Capture the cell that displays the provided text and extract its [X, Y] central coordinate. 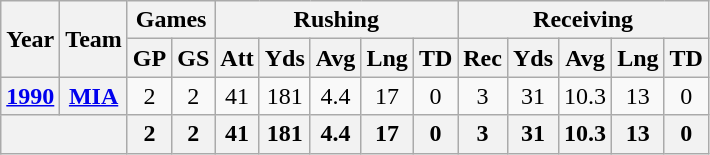
Games [170, 20]
Att [237, 58]
Team [94, 39]
Rushing [336, 20]
Receiving [584, 20]
1990 [30, 96]
Rec [483, 58]
GP [149, 58]
MIA [94, 96]
GS [194, 58]
Year [30, 39]
